For the text-containing cell, return its midpoint in (x, y) coordinate format. 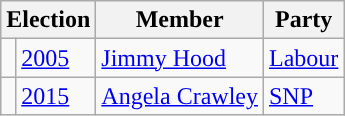
Member (180, 20)
Jimmy Hood (180, 58)
Election (48, 20)
Party (303, 20)
2015 (56, 96)
Angela Crawley (180, 96)
2005 (56, 58)
Labour (303, 58)
SNP (303, 96)
